Return [x, y] of the center of cell containing provided text 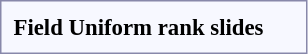
Field Uniform rank slides [138, 27]
